Find where the given text appears and provide that cell's center as (X, Y) coordinate. 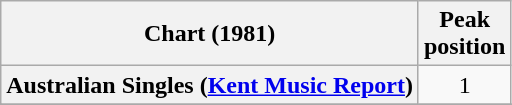
1 (464, 85)
Chart (1981) (210, 34)
Peakposition (464, 34)
Australian Singles (Kent Music Report) (210, 85)
